Determine the (x, y) coordinate at the center of the cell enclosing the given text.  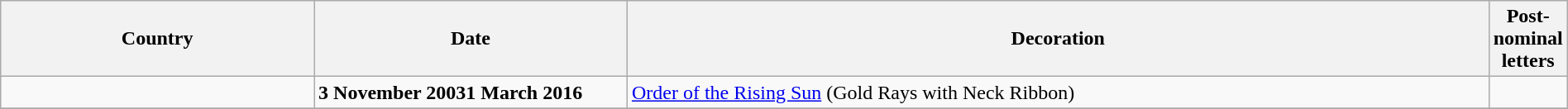
Country (157, 39)
Date (471, 39)
Decoration (1058, 39)
Order of the Rising Sun (Gold Rays with Neck Ribbon) (1058, 92)
Post-nominal letters (1528, 39)
3 November 20031 March 2016 (471, 92)
